Detect which cell encompasses the target text, then output its (x, y) center coordinate. 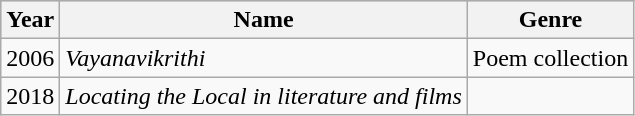
2018 (30, 96)
Vayanavikrithi (264, 58)
Poem collection (550, 58)
Name (264, 20)
Genre (550, 20)
Locating the Local in literature and films (264, 96)
2006 (30, 58)
Year (30, 20)
